Return (x, y) of the center of cell containing provided text 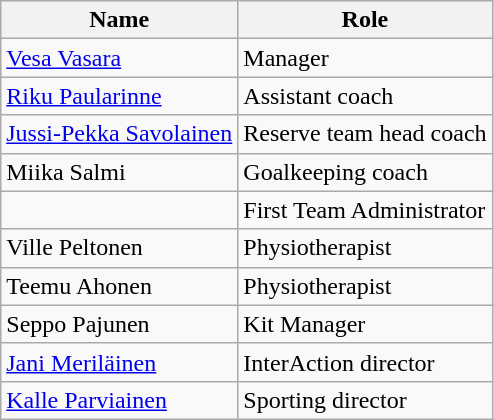
Manager (365, 58)
Kalle Parviainen (120, 400)
Jussi-Pekka Savolainen (120, 134)
Vesa Vasara (120, 58)
Assistant coach (365, 96)
Name (120, 20)
Seppo Pajunen (120, 324)
InterAction director (365, 362)
Goalkeeping coach (365, 172)
Sporting director (365, 400)
Ville Peltonen (120, 248)
Role (365, 20)
Teemu Ahonen (120, 286)
Kit Manager (365, 324)
Jani Meriläinen (120, 362)
Reserve team head coach (365, 134)
Riku Paularinne (120, 96)
First Team Administrator (365, 210)
Miika Salmi (120, 172)
